Pinpoint the cell where the given text exists, returning its [x, y] midpoint coordinate. 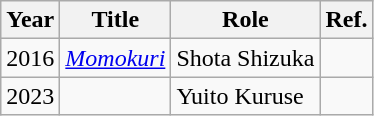
Shota Shizuka [246, 58]
Role [246, 20]
Year [30, 20]
Ref. [346, 20]
2023 [30, 96]
2016 [30, 58]
Momokuri [116, 58]
Yuito Kuruse [246, 96]
Title [116, 20]
